Locate the cell with the specified text and output its [X, Y] center coordinate. 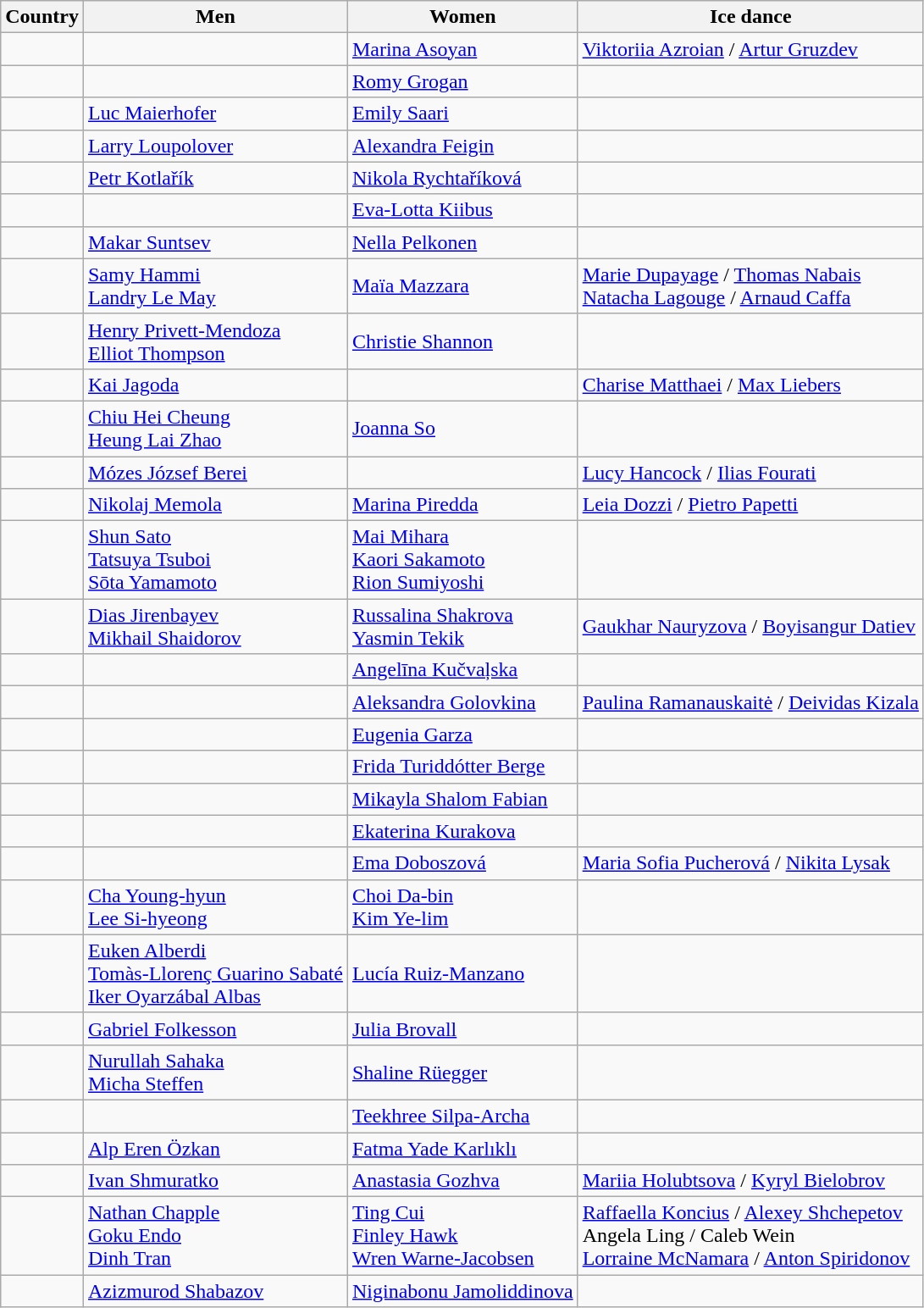
Men [215, 17]
Mózes József Berei [215, 472]
Larry Loupolover [215, 146]
Nathan ChappleGoku EndoDinh Tran [215, 1236]
Nella Pelkonen [462, 242]
Romy Grogan [462, 81]
Makar Suntsev [215, 242]
Emily Saari [462, 114]
Charise Matthaei / Max Liebers [750, 385]
Joanna So [462, 429]
Marie Dupayage / Thomas NabaisNatacha Lagouge / Arnaud Caffa [750, 286]
Maïa Mazzara [462, 286]
Shaline Rüegger [462, 1072]
Niginabonu Jamoliddinova [462, 1291]
Leia Dozzi / Pietro Papetti [750, 505]
Lucy Hancock / Ilias Fourati [750, 472]
Ema Doboszová [462, 863]
Gabriel Folkesson [215, 1028]
Country [42, 17]
Mariia Holubtsova / Kyryl Bielobrov [750, 1181]
Shun Sato Tatsuya Tsuboi Sōta Yamamoto [215, 560]
Raffaella Koncius / Alexey ShchepetovAngela Ling / Caleb WeinLorraine McNamara / Anton Spiridonov [750, 1236]
Russalina Shakrova Yasmin Tekik [462, 627]
Mai Mihara Kaori Sakamoto Rion Sumiyoshi [462, 560]
Julia Brovall [462, 1028]
Women [462, 17]
Alp Eren Özkan [215, 1148]
Eva-Lotta Kiibus [462, 210]
Marina Asoyan [462, 49]
Cha Young-hyunLee Si-hyeong [215, 906]
Kai Jagoda [215, 385]
Luc Maierhofer [215, 114]
Dias Jirenbayev Mikhail Shaidorov [215, 627]
Alexandra Feigin [462, 146]
Viktoriia Azroian / Artur Gruzdev [750, 49]
Euken Alberdi Tomàs-Llorenç Guarino Sabaté Iker Oyarzábal Albas [215, 973]
Nurullah SahakaMicha Steffen [215, 1072]
Ting CuiFinley HawkWren Warne-Jacobsen [462, 1236]
Ekaterina Kurakova [462, 831]
Teekhree Silpa-Archa [462, 1116]
Maria Sofia Pucherová / Nikita Lysak [750, 863]
Petr Kotlařík [215, 178]
Nikola Rychtaříková [462, 178]
Samy HammiLandry Le May [215, 286]
Chiu Hei Cheung Heung Lai Zhao [215, 429]
Ice dance [750, 17]
Angelīna Kučvaļska [462, 670]
Aleksandra Golovkina [462, 702]
Christie Shannon [462, 341]
Anastasia Gozhva [462, 1181]
Gaukhar Nauryzova / Boyisangur Datiev [750, 627]
Mikayla Shalom Fabian [462, 799]
Marina Piredda [462, 505]
Fatma Yade Karlıklı [462, 1148]
Paulina Ramanauskaitė / Deividas Kizala [750, 702]
Frida Turiddótter Berge [462, 767]
Lucía Ruiz-Manzano [462, 973]
Choi Da-binKim Ye-lim [462, 906]
Azizmurod Shabazov [215, 1291]
Nikolaj Memola [215, 505]
Ivan Shmuratko [215, 1181]
Eugenia Garza [462, 734]
Henry Privett-Mendoza Elliot Thompson [215, 341]
